Scan for the cell matching the given text and deliver its [x, y] coordinate at center. 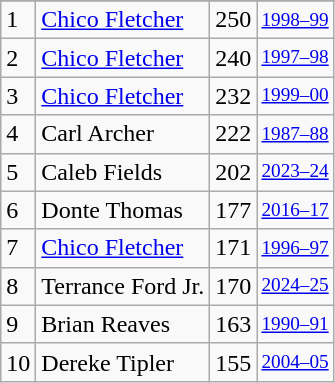
Brian Reaves [123, 324]
170 [234, 286]
1 [18, 20]
2016–17 [295, 210]
1998–99 [295, 20]
2024–25 [295, 286]
7 [18, 248]
Terrance Ford Jr. [123, 286]
3 [18, 96]
2023–24 [295, 172]
Dereke Tipler [123, 362]
9 [18, 324]
8 [18, 286]
1997–98 [295, 58]
1999–00 [295, 96]
202 [234, 172]
5 [18, 172]
Carl Archer [123, 134]
Caleb Fields [123, 172]
232 [234, 96]
222 [234, 134]
2 [18, 58]
4 [18, 134]
1996–97 [295, 248]
10 [18, 362]
6 [18, 210]
1990–91 [295, 324]
Donte Thomas [123, 210]
2004–05 [295, 362]
171 [234, 248]
250 [234, 20]
1987–88 [295, 134]
240 [234, 58]
177 [234, 210]
155 [234, 362]
163 [234, 324]
